Determine the (x, y) coordinate at the center of the cell enclosing the given text.  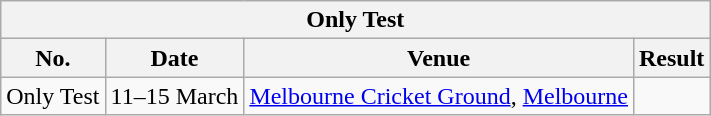
Date (174, 58)
No. (53, 58)
Melbourne Cricket Ground, Melbourne (439, 96)
11–15 March (174, 96)
Result (671, 58)
Venue (439, 58)
